For the text-containing cell, return its midpoint in [x, y] coordinate format. 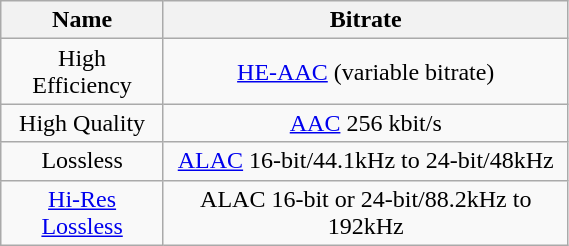
HE-AAC (variable bitrate) [366, 72]
AAC 256 kbit/s [366, 123]
High Efficiency [82, 72]
Bitrate [366, 20]
Lossless [82, 161]
ALAC 16-bit or 24-bit/88.2kHz to 192kHz [366, 212]
ALAC 16-bit/44.1kHz to 24-bit/48kHz [366, 161]
High Quality [82, 123]
Hi-Res Lossless [82, 212]
Name [82, 20]
